Determine the (x, y) coordinate at the center of the cell enclosing the given text.  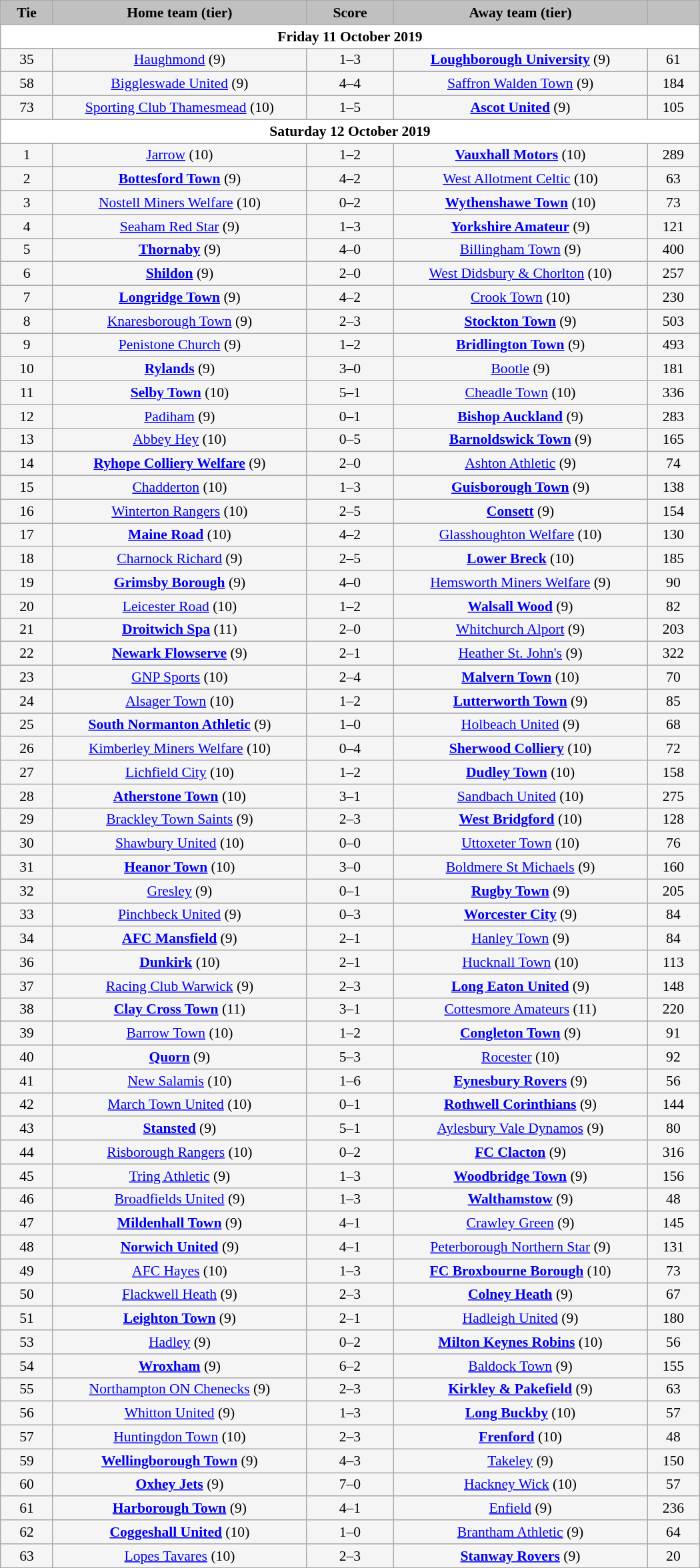
Leicester Road (10) (179, 606)
Winterton Rangers (10) (179, 511)
Ascot United (9) (521, 108)
Jarrow (10) (179, 155)
Dudley Town (10) (521, 772)
70 (673, 678)
Lopes Tavares (10) (179, 1556)
13 (27, 440)
55 (27, 1389)
Alsager Town (10) (179, 701)
68 (673, 725)
Whitchurch Alport (9) (521, 630)
113 (673, 962)
Droitwich Spa (11) (179, 630)
74 (673, 464)
Consett (9) (521, 511)
Hanley Town (9) (521, 939)
2 (27, 179)
28 (27, 796)
60 (27, 1485)
203 (673, 630)
64 (673, 1532)
42 (27, 1105)
27 (27, 772)
Ryhope Colliery Welfare (9) (179, 464)
Seaham Red Star (9) (179, 227)
Lower Breck (10) (521, 559)
51 (27, 1319)
44 (27, 1152)
Nostell Miners Welfare (10) (179, 203)
Cottesmore Amateurs (11) (521, 1010)
Heanor Town (10) (179, 868)
Hackney Wick (10) (521, 1485)
Gresley (9) (179, 891)
82 (673, 606)
47 (27, 1223)
80 (673, 1129)
148 (673, 986)
Lichfield City (10) (179, 772)
GNP Sports (10) (179, 678)
Glasshoughton Welfare (10) (521, 535)
Uttoxeter Town (10) (521, 844)
FC Clacton (9) (521, 1152)
Quorn (9) (179, 1058)
Huntingdon Town (10) (179, 1437)
230 (673, 298)
36 (27, 962)
Away team (tier) (521, 13)
Penistone Church (9) (179, 345)
Congleton Town (9) (521, 1034)
Cheadle Town (10) (521, 392)
Atherstone Town (10) (179, 796)
Tring Athletic (9) (179, 1176)
Stansted (9) (179, 1129)
Flackwell Heath (9) (179, 1295)
Aylesbury Vale Dynamos (9) (521, 1129)
Dunkirk (10) (179, 962)
158 (673, 772)
0–0 (349, 844)
128 (673, 820)
Charnock Richard (9) (179, 559)
Selby Town (10) (179, 392)
1–5 (349, 108)
4–4 (349, 84)
Whitton United (9) (179, 1413)
Ashton Athletic (9) (521, 464)
91 (673, 1034)
6 (27, 274)
Guisborough Town (9) (521, 488)
289 (673, 155)
FC Broxbourne Borough (10) (521, 1271)
Sporting Club Thamesmead (10) (179, 108)
400 (673, 250)
Broadfields United (9) (179, 1199)
180 (673, 1319)
Tie (27, 13)
Boldmere St Michaels (9) (521, 868)
493 (673, 345)
67 (673, 1295)
Bridlington Town (9) (521, 345)
Malvern Town (10) (521, 678)
Oxhey Jets (9) (179, 1485)
5 (27, 250)
0–5 (349, 440)
Holbeach United (9) (521, 725)
AFC Hayes (10) (179, 1271)
19 (27, 582)
16 (27, 511)
23 (27, 678)
14 (27, 464)
March Town United (10) (179, 1105)
12 (27, 416)
184 (673, 84)
58 (27, 84)
Wellingborough Town (9) (179, 1461)
257 (673, 274)
Wroxham (9) (179, 1366)
45 (27, 1176)
Chadderton (10) (179, 488)
38 (27, 1010)
0–3 (349, 915)
Abbey Hey (10) (179, 440)
18 (27, 559)
24 (27, 701)
Rocester (10) (521, 1058)
Clay Cross Town (11) (179, 1010)
Peterborough Northern Star (9) (521, 1247)
Barnoldswick Town (9) (521, 440)
Hadleigh United (9) (521, 1319)
Crawley Green (9) (521, 1223)
West Didsbury & Chorlton (10) (521, 274)
21 (27, 630)
31 (27, 868)
3 (27, 203)
Enfield (9) (521, 1509)
6–2 (349, 1366)
Lutterworth Town (9) (521, 701)
Hucknall Town (10) (521, 962)
Heather St. John's (9) (521, 654)
41 (27, 1081)
503 (673, 321)
Sherwood Colliery (10) (521, 749)
Long Eaton United (9) (521, 986)
9 (27, 345)
92 (673, 1058)
8 (27, 321)
30 (27, 844)
Haughmond (9) (179, 60)
Frenford (10) (521, 1437)
53 (27, 1342)
4–3 (349, 1461)
33 (27, 915)
181 (673, 369)
Baldock Town (9) (521, 1366)
Worcester City (9) (521, 915)
Vauxhall Motors (10) (521, 155)
144 (673, 1105)
131 (673, 1247)
Leighton Town (9) (179, 1319)
62 (27, 1532)
Longridge Town (9) (179, 298)
New Salamis (10) (179, 1081)
Score (349, 13)
32 (27, 891)
AFC Mansfield (9) (179, 939)
336 (673, 392)
Rylands (9) (179, 369)
Risborough Rangers (10) (179, 1152)
Yorkshire Amateur (9) (521, 227)
49 (27, 1271)
130 (673, 535)
138 (673, 488)
Loughborough University (9) (521, 60)
322 (673, 654)
Pinchbeck United (9) (179, 915)
17 (27, 535)
40 (27, 1058)
26 (27, 749)
Walsall Wood (9) (521, 606)
316 (673, 1152)
Kimberley Miners Welfare (10) (179, 749)
Wythenshawe Town (10) (521, 203)
Rothwell Corinthians (9) (521, 1105)
59 (27, 1461)
5–3 (349, 1058)
Saffron Walden Town (9) (521, 84)
25 (27, 725)
Saturday 12 October 2019 (350, 131)
10 (27, 369)
76 (673, 844)
Crook Town (10) (521, 298)
Knaresborough Town (9) (179, 321)
205 (673, 891)
Biggleswade United (9) (179, 84)
Woodbridge Town (9) (521, 1176)
Shawbury United (10) (179, 844)
Bootle (9) (521, 369)
220 (673, 1010)
Newark Flowserve (9) (179, 654)
Barrow Town (10) (179, 1034)
283 (673, 416)
Harborough Town (9) (179, 1509)
Takeley (9) (521, 1461)
Milton Keynes Robins (10) (521, 1342)
Padiham (9) (179, 416)
Bottesford Town (9) (179, 179)
156 (673, 1176)
Norwich United (9) (179, 1247)
Bishop Auckland (9) (521, 416)
1 (27, 155)
Hadley (9) (179, 1342)
West Allotment Celtic (10) (521, 179)
34 (27, 939)
7 (27, 298)
39 (27, 1034)
1–6 (349, 1081)
Colney Heath (9) (521, 1295)
121 (673, 227)
Grimsby Borough (9) (179, 582)
72 (673, 749)
South Normanton Athletic (9) (179, 725)
Thornaby (9) (179, 250)
11 (27, 392)
Shildon (9) (179, 274)
Home team (tier) (179, 13)
165 (673, 440)
154 (673, 511)
236 (673, 1509)
Racing Club Warwick (9) (179, 986)
Rugby Town (9) (521, 891)
22 (27, 654)
Friday 11 October 2019 (350, 37)
Kirkley & Pakefield (9) (521, 1389)
43 (27, 1129)
Walthamstow (9) (521, 1199)
Mildenhall Town (9) (179, 1223)
7–0 (349, 1485)
Sandbach United (10) (521, 796)
50 (27, 1295)
105 (673, 108)
Billingham Town (9) (521, 250)
2–4 (349, 678)
Long Buckby (10) (521, 1413)
Maine Road (10) (179, 535)
Stanway Rovers (9) (521, 1556)
Stockton Town (9) (521, 321)
155 (673, 1366)
46 (27, 1199)
37 (27, 986)
29 (27, 820)
35 (27, 60)
185 (673, 559)
15 (27, 488)
85 (673, 701)
Northampton ON Chenecks (9) (179, 1389)
0–4 (349, 749)
145 (673, 1223)
Coggeshall United (10) (179, 1532)
Brackley Town Saints (9) (179, 820)
Eynesbury Rovers (9) (521, 1081)
Brantham Athletic (9) (521, 1532)
Hemsworth Miners Welfare (9) (521, 582)
4 (27, 227)
160 (673, 868)
275 (673, 796)
54 (27, 1366)
West Bridgford (10) (521, 820)
150 (673, 1461)
90 (673, 582)
